Output the [X, Y] coordinate of the center of the cell containing the given text.  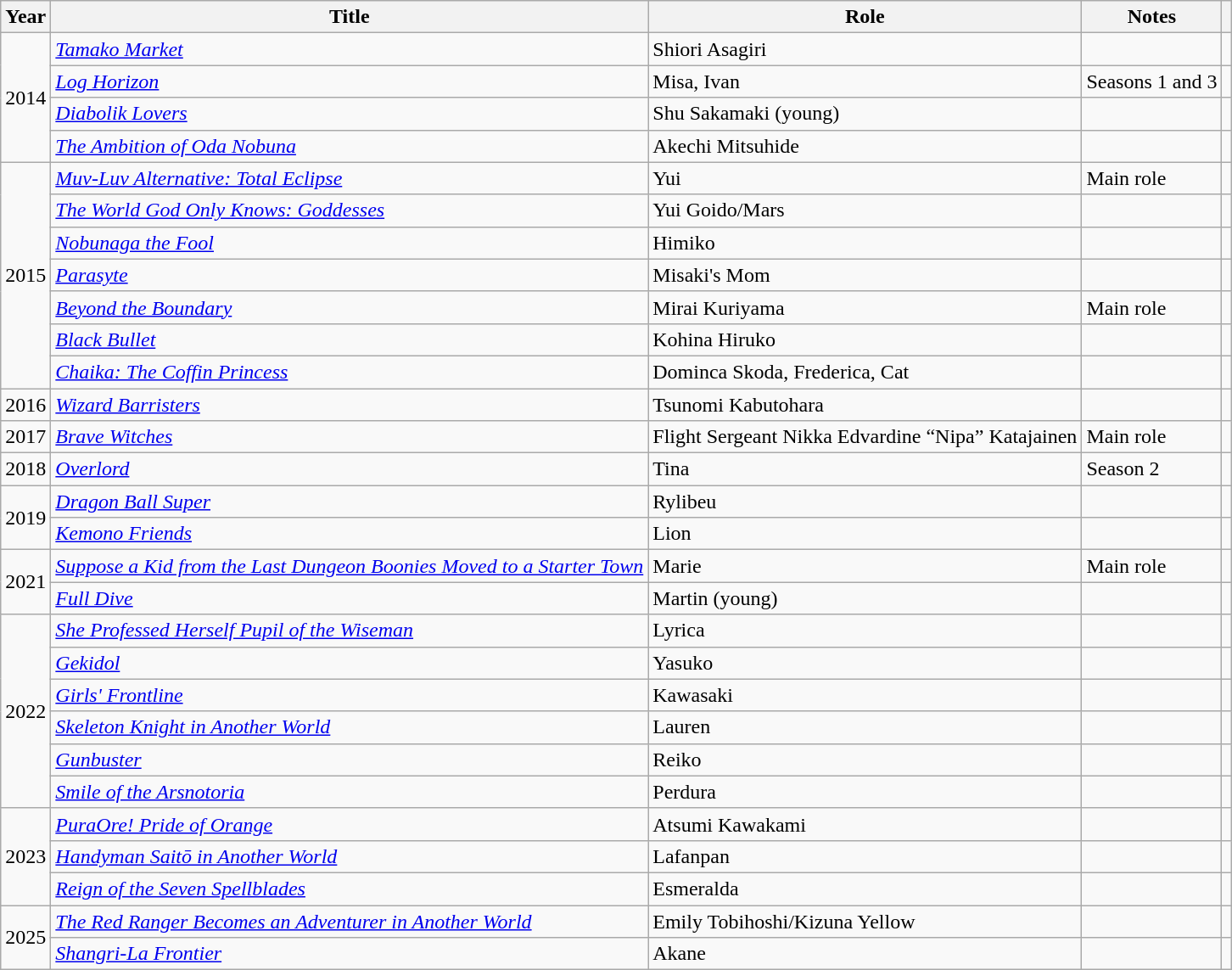
Perdura [865, 792]
Season 2 [1152, 469]
Flight Sergeant Nikka Edvardine “Nipa” Katajainen [865, 437]
Yui Goido/Mars [865, 210]
Atsumi Kawakami [865, 824]
Wizard Barristers [350, 405]
Tsunomi Kabutohara [865, 405]
Brave Witches [350, 437]
Misa, Ivan [865, 81]
Reign of the Seven Spellblades [350, 889]
Kemono Friends [350, 534]
Akechi Mitsuhide [865, 146]
Chaika: The Coffin Princess [350, 372]
Misaki's Mom [865, 275]
Log Horizon [350, 81]
Seasons 1 and 3 [1152, 81]
Black Bullet [350, 339]
She Professed Herself Pupil of the Wiseman [350, 631]
Year [25, 17]
2016 [25, 405]
Handyman Saitō in Another World [350, 856]
Reiko [865, 760]
Shiori Asagiri [865, 49]
Esmeralda [865, 889]
Nobunaga the Fool [350, 243]
Marie [865, 566]
Kawasaki [865, 695]
Akane [865, 954]
Himiko [865, 243]
Tamako Market [350, 49]
Full Dive [350, 598]
2023 [25, 856]
PuraOre! Pride of Orange [350, 824]
Lafanpan [865, 856]
Gekidol [350, 663]
Dominca Skoda, Frederica, Cat [865, 372]
Yasuko [865, 663]
Mirai Kuriyama [865, 307]
Role [865, 17]
2015 [25, 275]
2022 [25, 711]
2025 [25, 937]
Lion [865, 534]
Tina [865, 469]
Lyrica [865, 631]
2017 [25, 437]
Shangri-La Frontier [350, 954]
2018 [25, 469]
Smile of the Arsnotoria [350, 792]
Suppose a Kid from the Last Dungeon Boonies Moved to a Starter Town [350, 566]
The World God Only Knows: Goddesses [350, 210]
Gunbuster [350, 760]
Dragon Ball Super [350, 502]
The Ambition of Oda Nobuna [350, 146]
Rylibeu [865, 502]
2014 [25, 98]
Diabolik Lovers [350, 114]
Parasyte [350, 275]
Yui [865, 178]
Girls' Frontline [350, 695]
Muv-Luv Alternative: Total Eclipse [350, 178]
2019 [25, 518]
2021 [25, 582]
Martin (young) [865, 598]
Kohina Hiruko [865, 339]
Skeleton Knight in Another World [350, 727]
Shu Sakamaki (young) [865, 114]
The Red Ranger Becomes an Adventurer in Another World [350, 921]
Lauren [865, 727]
Emily Tobihoshi/Kizuna Yellow [865, 921]
Title [350, 17]
Beyond the Boundary [350, 307]
Notes [1152, 17]
Overlord [350, 469]
